Return the [x, y] coordinate for the center point of the cell that contains the specified text.  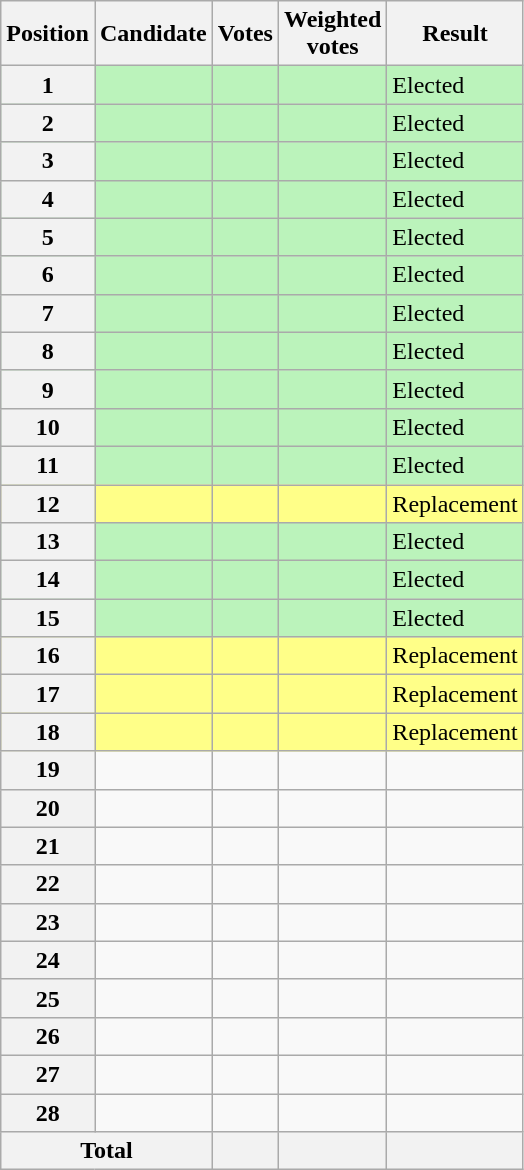
Weightedvotes [332, 34]
23 [48, 922]
18 [48, 732]
19 [48, 770]
9 [48, 389]
22 [48, 884]
16 [48, 656]
Position [48, 34]
11 [48, 465]
3 [48, 161]
17 [48, 694]
Candidate [153, 34]
21 [48, 846]
27 [48, 1074]
4 [48, 199]
5 [48, 237]
28 [48, 1113]
14 [48, 580]
12 [48, 503]
20 [48, 808]
15 [48, 618]
Votes [245, 34]
10 [48, 427]
Result [455, 34]
24 [48, 960]
6 [48, 275]
25 [48, 998]
26 [48, 1036]
7 [48, 313]
Total [107, 1151]
1 [48, 85]
13 [48, 542]
8 [48, 351]
2 [48, 123]
